Determine the [x, y] coordinate at the center of the cell enclosing the given text.  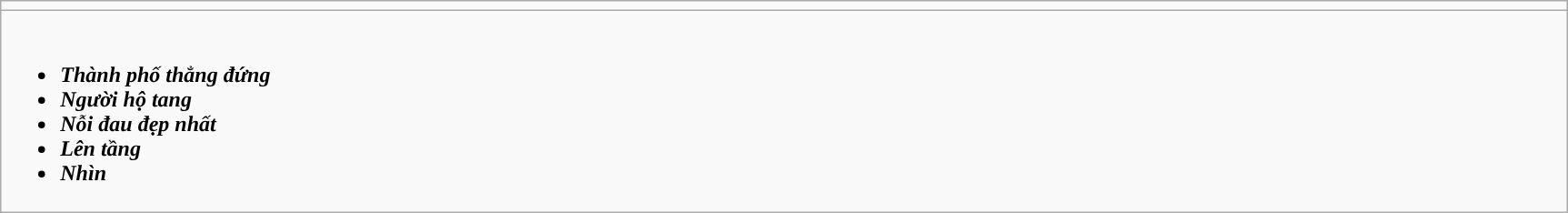
Thành phố thẳng đứngNgười hộ tangNỗi đau đẹp nhấtLên tầngNhìn [784, 111]
